Detect which cell encompasses the target text, then output its [X, Y] center coordinate. 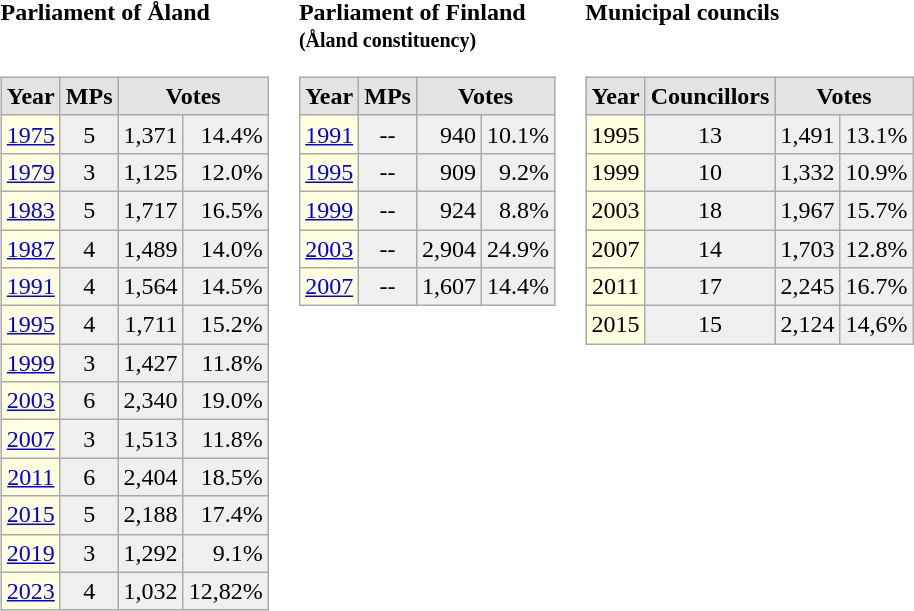
1979 [30, 172]
15.2% [226, 325]
16.7% [876, 287]
1,607 [448, 287]
9.2% [518, 172]
1,717 [150, 210]
10.9% [876, 172]
924 [448, 210]
18.5% [226, 477]
14.5% [226, 287]
1,711 [150, 325]
1,332 [808, 172]
2,124 [808, 325]
1,491 [808, 134]
16.5% [226, 210]
24.9% [518, 249]
17.4% [226, 515]
1983 [30, 210]
14.0% [226, 249]
1,427 [150, 363]
19.0% [226, 401]
12.8% [876, 249]
940 [448, 134]
8.8% [518, 210]
1975 [30, 134]
1,032 [150, 591]
12,82% [226, 591]
2,904 [448, 249]
14 [710, 249]
2019 [30, 553]
9.1% [226, 553]
1,125 [150, 172]
1,489 [150, 249]
1987 [30, 249]
2,404 [150, 477]
2,188 [150, 515]
14,6% [876, 325]
17 [710, 287]
18 [710, 210]
13.1% [876, 134]
10 [710, 172]
1,513 [150, 439]
2,245 [808, 287]
1,371 [150, 134]
13 [710, 134]
15 [710, 325]
2,340 [150, 401]
1,292 [150, 553]
Councillors [710, 96]
12.0% [226, 172]
15.7% [876, 210]
10.1% [518, 134]
1,703 [808, 249]
2023 [30, 591]
909 [448, 172]
1,564 [150, 287]
1,967 [808, 210]
